Locate the cell with the specified text and output its (x, y) center coordinate. 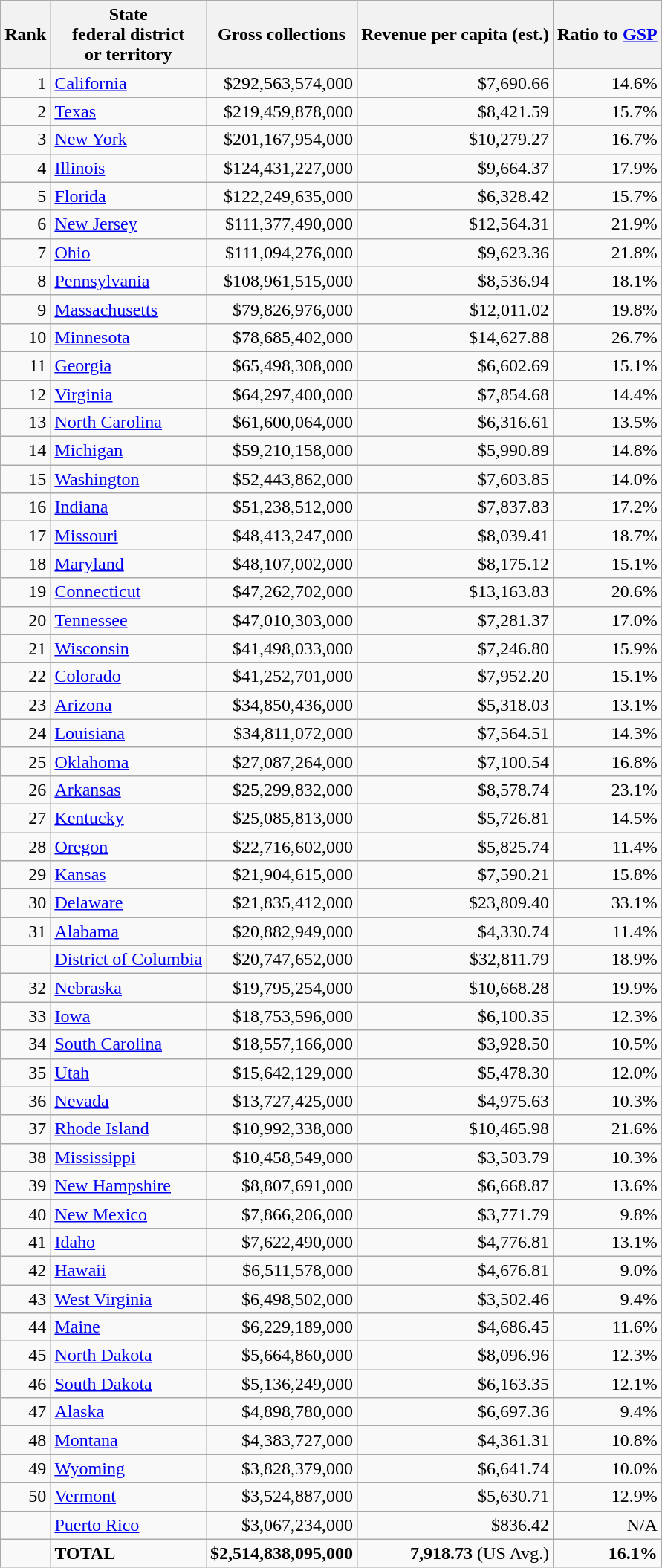
30 (25, 903)
$12,564.31 (455, 224)
$21,835,412,000 (282, 903)
$13,727,425,000 (282, 1101)
$6,229,189,000 (282, 1327)
38 (25, 1157)
35 (25, 1073)
14.6% (608, 83)
$4,898,780,000 (282, 1412)
42 (25, 1270)
$111,377,490,000 (282, 224)
4 (25, 168)
$4,776.81 (455, 1242)
$5,136,249,000 (282, 1384)
$7,564.51 (455, 733)
West Virginia (129, 1299)
North Dakota (129, 1356)
$5,318.03 (455, 705)
18.7% (608, 536)
31 (25, 931)
12.9% (608, 1497)
District of Columbia (129, 960)
14.5% (608, 818)
South Dakota (129, 1384)
18.9% (608, 960)
10 (25, 337)
New Mexico (129, 1214)
$10,992,338,000 (282, 1129)
$15,642,129,000 (282, 1073)
$4,330.74 (455, 931)
$8,807,691,000 (282, 1185)
Massachusetts (129, 309)
21 (25, 648)
$3,928.50 (455, 1044)
15.9% (608, 648)
Revenue per capita (est.) (455, 35)
$47,262,702,000 (282, 592)
48 (25, 1440)
2 (25, 111)
$32,811.79 (455, 960)
New Hampshire (129, 1185)
26 (25, 790)
$27,087,264,000 (282, 761)
50 (25, 1497)
Rank (25, 35)
47 (25, 1412)
Delaware (129, 903)
$25,299,832,000 (282, 790)
$4,361.31 (455, 1440)
California (129, 83)
$6,511,578,000 (282, 1270)
Pennsylvania (129, 281)
Vermont (129, 1497)
25 (25, 761)
Statefederal district or territory (129, 35)
Minnesota (129, 337)
$8,536.94 (455, 281)
Alabama (129, 931)
$7,622,490,000 (282, 1242)
Rhode Island (129, 1129)
$7,690.66 (455, 83)
$8,175.12 (455, 564)
$3,502.46 (455, 1299)
26.7% (608, 337)
$6,602.69 (455, 365)
Colorado (129, 677)
6 (25, 224)
South Carolina (129, 1044)
1 (25, 83)
$10,668.28 (455, 988)
$5,478.30 (455, 1073)
32 (25, 988)
$292,563,574,000 (282, 83)
Montana (129, 1440)
$201,167,954,000 (282, 140)
$7,866,206,000 (282, 1214)
$8,578.74 (455, 790)
Michigan (129, 451)
5 (25, 196)
$7,590.21 (455, 875)
14.3% (608, 733)
Georgia (129, 365)
27 (25, 818)
$7,246.80 (455, 648)
$19,795,254,000 (282, 988)
New Jersey (129, 224)
43 (25, 1299)
$23,809.40 (455, 903)
9.8% (608, 1214)
Tennessee (129, 620)
Maine (129, 1327)
20.6% (608, 592)
9 (25, 309)
$8,421.59 (455, 111)
N/A (608, 1525)
Florida (129, 196)
20 (25, 620)
$4,975.63 (455, 1101)
$25,085,813,000 (282, 818)
Maryland (129, 564)
Mississippi (129, 1157)
$13,163.83 (455, 592)
15 (25, 479)
16.7% (608, 140)
Hawaii (129, 1270)
Virginia (129, 394)
$3,828,379,000 (282, 1468)
Gross collections (282, 35)
39 (25, 1185)
$3,771.79 (455, 1214)
$7,603.85 (455, 479)
$5,825.74 (455, 846)
$10,465.98 (455, 1129)
$124,431,227,000 (282, 168)
10.5% (608, 1044)
Arizona (129, 705)
$836.42 (455, 1525)
$8,039.41 (455, 536)
Alaska (129, 1412)
17.2% (608, 507)
16.1% (608, 1553)
15.8% (608, 875)
$14,627.88 (455, 337)
Oklahoma (129, 761)
$3,503.79 (455, 1157)
$12,011.02 (455, 309)
Wyoming (129, 1468)
$48,107,002,000 (282, 564)
12 (25, 394)
$22,716,602,000 (282, 846)
$18,753,596,000 (282, 1016)
19.8% (608, 309)
45 (25, 1356)
$108,961,515,000 (282, 281)
14.8% (608, 451)
23.1% (608, 790)
7 (25, 253)
$5,726.81 (455, 818)
49 (25, 1468)
$6,641.74 (455, 1468)
Ratio to GSP (608, 35)
$5,630.71 (455, 1497)
17.0% (608, 620)
New York (129, 140)
Illinois (129, 168)
$4,676.81 (455, 1270)
34 (25, 1044)
41 (25, 1242)
13.6% (608, 1185)
12.0% (608, 1073)
$6,100.35 (455, 1016)
$6,668.87 (455, 1185)
North Carolina (129, 423)
$20,747,652,000 (282, 960)
40 (25, 1214)
$10,458,549,000 (282, 1157)
Arkansas (129, 790)
Missouri (129, 536)
$6,328.42 (455, 196)
13.5% (608, 423)
11 (25, 365)
$7,100.54 (455, 761)
Idaho (129, 1242)
$51,238,512,000 (282, 507)
Nevada (129, 1101)
21.8% (608, 253)
21.9% (608, 224)
14 (25, 451)
$3,067,234,000 (282, 1525)
$64,297,400,000 (282, 394)
28 (25, 846)
Louisiana (129, 733)
$65,498,308,000 (282, 365)
$122,249,635,000 (282, 196)
$10,279.27 (455, 140)
$7,952.20 (455, 677)
Puerto Rico (129, 1525)
21.6% (608, 1129)
$21,904,615,000 (282, 875)
Nebraska (129, 988)
$47,010,303,000 (282, 620)
$34,850,436,000 (282, 705)
Kentucky (129, 818)
19 (25, 592)
$5,664,860,000 (282, 1356)
$61,600,064,000 (282, 423)
10.8% (608, 1440)
22 (25, 677)
8 (25, 281)
29 (25, 875)
$78,685,402,000 (282, 337)
$6,316.61 (455, 423)
$18,557,166,000 (282, 1044)
18.1% (608, 281)
19.9% (608, 988)
16.8% (608, 761)
33.1% (608, 903)
Indiana (129, 507)
14.4% (608, 394)
$2,514,838,095,000 (282, 1553)
$52,443,862,000 (282, 479)
24 (25, 733)
17.9% (608, 168)
$7,281.37 (455, 620)
13 (25, 423)
37 (25, 1129)
$48,413,247,000 (282, 536)
$111,094,276,000 (282, 253)
11.6% (608, 1327)
$7,854.68 (455, 394)
$3,524,887,000 (282, 1497)
$219,459,878,000 (282, 111)
Washington (129, 479)
9.0% (608, 1270)
$6,498,502,000 (282, 1299)
$41,498,033,000 (282, 648)
Utah (129, 1073)
$4,383,727,000 (282, 1440)
Texas (129, 111)
14.0% (608, 479)
18 (25, 564)
12.1% (608, 1384)
$20,882,949,000 (282, 931)
46 (25, 1384)
44 (25, 1327)
Wisconsin (129, 648)
Kansas (129, 875)
7,918.73 (US Avg.) (455, 1553)
23 (25, 705)
17 (25, 536)
$8,096.96 (455, 1356)
Oregon (129, 846)
TOTAL (129, 1553)
3 (25, 140)
$6,697.36 (455, 1412)
Ohio (129, 253)
$7,837.83 (455, 507)
Iowa (129, 1016)
$9,664.37 (455, 168)
$9,623.36 (455, 253)
10.0% (608, 1468)
Connecticut (129, 592)
$5,990.89 (455, 451)
16 (25, 507)
$41,252,701,000 (282, 677)
36 (25, 1101)
$6,163.35 (455, 1384)
$34,811,072,000 (282, 733)
$4,686.45 (455, 1327)
$59,210,158,000 (282, 451)
$79,826,976,000 (282, 309)
33 (25, 1016)
